Search for the cell housing the specified text and yield its (X, Y) center coordinate. 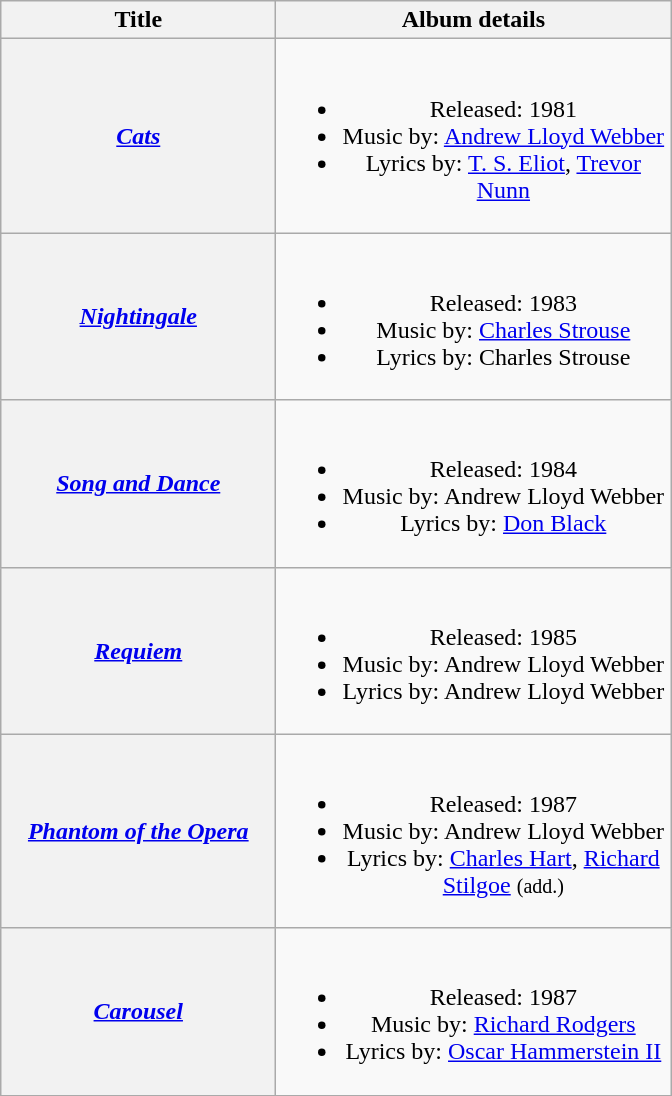
Released: 1983Music by: Charles StrouseLyrics by: Charles Strouse (474, 316)
Cats (138, 136)
Carousel (138, 1012)
Released: 1984Music by: Andrew Lloyd WebberLyrics by: Don Black (474, 484)
Nightingale (138, 316)
Song and Dance (138, 484)
Released: 1981Music by: Andrew Lloyd WebberLyrics by: T. S. Eliot, Trevor Nunn (474, 136)
Album details (474, 20)
Released: 1987Music by: Andrew Lloyd WebberLyrics by: Charles Hart, Richard Stilgoe (add.) (474, 831)
Requiem (138, 650)
Phantom of the Opera (138, 831)
Title (138, 20)
Released: 1985Music by: Andrew Lloyd WebberLyrics by: Andrew Lloyd Webber (474, 650)
Released: 1987Music by: Richard RodgersLyrics by: Oscar Hammerstein II (474, 1012)
